Determine the (x, y) coordinate at the center of the cell enclosing the given text.  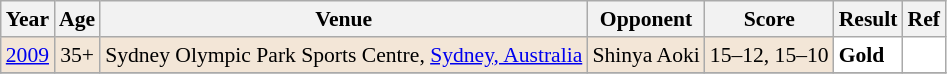
2009 (28, 55)
Gold (868, 55)
Score (770, 19)
Venue (344, 19)
Ref (924, 19)
Opponent (646, 19)
Sydney Olympic Park Sports Centre, Sydney, Australia (344, 55)
Year (28, 19)
Shinya Aoki (646, 55)
Result (868, 19)
35+ (77, 55)
15–12, 15–10 (770, 55)
Age (77, 19)
